Determine the (x, y) coordinate at the center of the cell enclosing the given text.  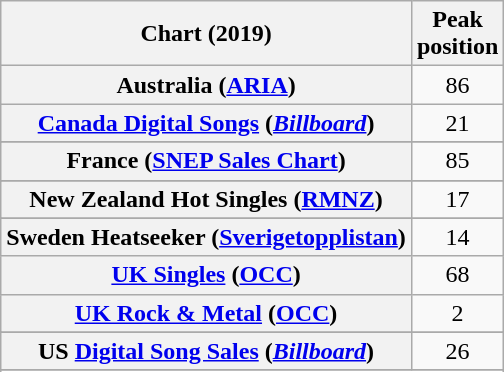
Chart (2019) (206, 34)
17 (457, 199)
UK Rock & Metal (OCC) (206, 313)
26 (457, 351)
2 (457, 313)
86 (457, 85)
US Digital Song Sales (Billboard) (206, 351)
Canada Digital Songs (Billboard) (206, 123)
New Zealand Hot Singles (RMNZ) (206, 199)
France (SNEP Sales Chart) (206, 161)
68 (457, 275)
UK Singles (OCC) (206, 275)
14 (457, 237)
21 (457, 123)
Peakposition (457, 34)
Sweden Heatseeker (Sverigetopplistan) (206, 237)
Australia (ARIA) (206, 85)
85 (457, 161)
